Find where the given text appears and provide that cell's center as (x, y) coordinate. 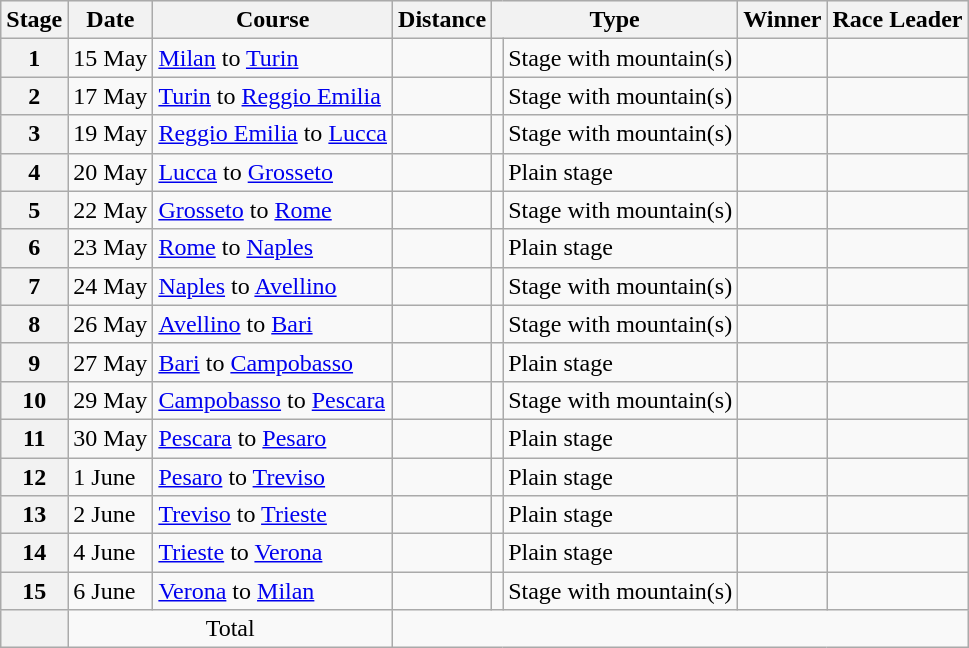
Winner (782, 20)
Trieste to Verona (273, 553)
1 June (110, 477)
Turin to Reggio Emilia (273, 96)
6 (34, 248)
Rome to Naples (273, 248)
7 (34, 286)
9 (34, 362)
4 (34, 172)
Total (230, 629)
6 June (110, 591)
15 (34, 591)
13 (34, 515)
Date (110, 20)
23 May (110, 248)
Distance (442, 20)
Bari to Campobasso (273, 362)
5 (34, 210)
3 (34, 134)
Type (615, 20)
12 (34, 477)
1 (34, 58)
Lucca to Grosseto (273, 172)
29 May (110, 400)
24 May (110, 286)
2 June (110, 515)
19 May (110, 134)
2 (34, 96)
Milan to Turin (273, 58)
Naples to Avellino (273, 286)
20 May (110, 172)
Pescara to Pesaro (273, 438)
26 May (110, 324)
Reggio Emilia to Lucca (273, 134)
Treviso to Trieste (273, 515)
22 May (110, 210)
10 (34, 400)
Stage (34, 20)
Campobasso to Pescara (273, 400)
8 (34, 324)
Verona to Milan (273, 591)
17 May (110, 96)
Grosseto to Rome (273, 210)
15 May (110, 58)
30 May (110, 438)
Avellino to Bari (273, 324)
Course (273, 20)
4 June (110, 553)
Pesaro to Treviso (273, 477)
11 (34, 438)
Race Leader (898, 20)
14 (34, 553)
27 May (110, 362)
